Identify which cell holds the provided text, then report its (X, Y) central coordinate. 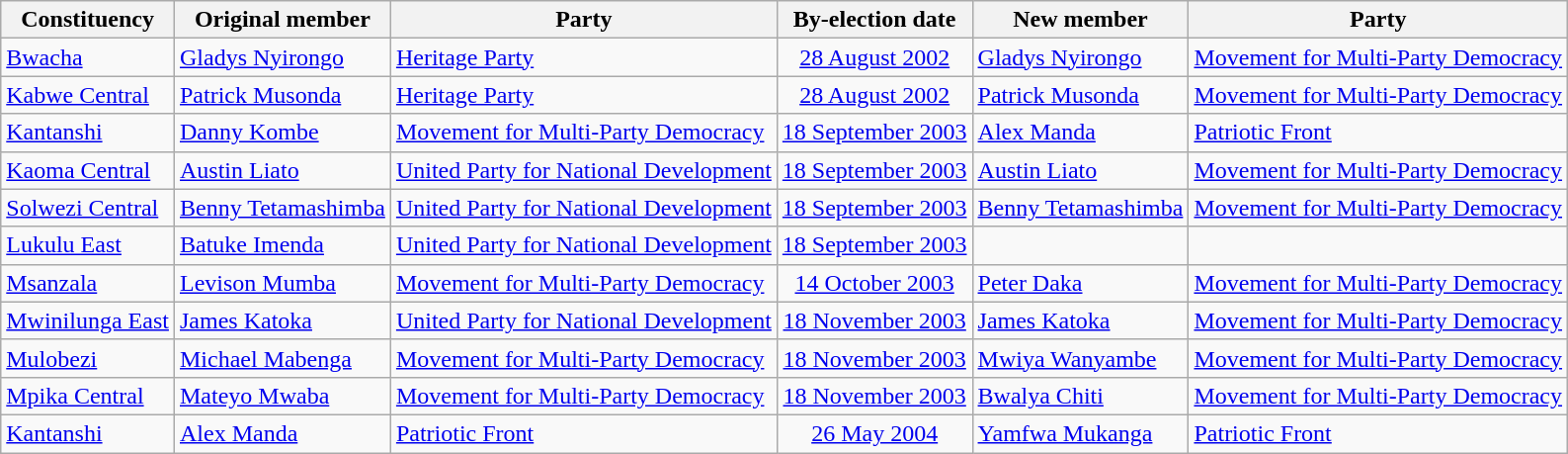
Mateyo Mwaba (283, 396)
Danny Kombe (283, 133)
Msanzala (88, 283)
Mulobezi (88, 358)
Original member (283, 20)
Constituency (88, 20)
Lukulu East (88, 245)
Mwiya Wanyambe (1081, 358)
Kaoma Central (88, 170)
Solwezi Central (88, 208)
Bwacha (88, 57)
14 October 2003 (874, 283)
26 May 2004 (874, 433)
Batuke Imenda (283, 245)
New member (1081, 20)
Mpika Central (88, 396)
Yamfwa Mukanga (1081, 433)
Mwinilunga East (88, 320)
By-election date (874, 20)
Michael Mabenga (283, 358)
Peter Daka (1081, 283)
Levison Mumba (283, 283)
Kabwe Central (88, 95)
Bwalya Chiti (1081, 396)
